For the text-containing cell, return its midpoint in [X, Y] coordinate format. 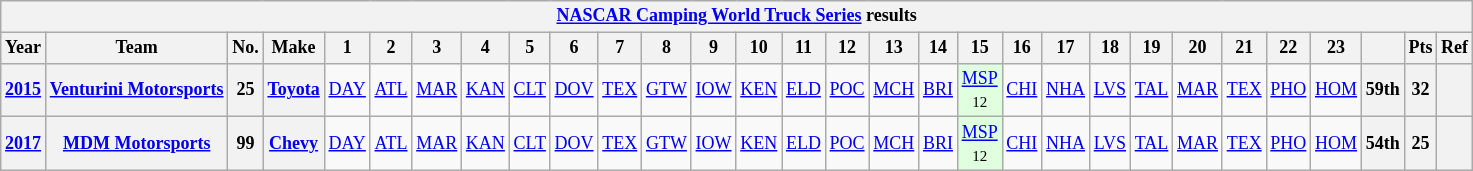
7 [620, 48]
3 [437, 48]
5 [530, 48]
Team [136, 48]
2017 [24, 144]
22 [1288, 48]
15 [980, 48]
21 [1244, 48]
Year [24, 48]
Ref [1455, 48]
32 [1420, 90]
Venturini Motorsports [136, 90]
59th [1382, 90]
20 [1198, 48]
18 [1110, 48]
10 [759, 48]
Pts [1420, 48]
Make [294, 48]
8 [667, 48]
MDM Motorsports [136, 144]
54th [1382, 144]
2 [391, 48]
13 [894, 48]
17 [1066, 48]
19 [1151, 48]
Chevy [294, 144]
1 [347, 48]
23 [1336, 48]
16 [1022, 48]
99 [246, 144]
Toyota [294, 90]
6 [574, 48]
NASCAR Camping World Truck Series results [737, 16]
No. [246, 48]
4 [486, 48]
9 [714, 48]
12 [847, 48]
14 [938, 48]
2015 [24, 90]
11 [804, 48]
